Search for the cell housing the specified text and yield its [x, y] center coordinate. 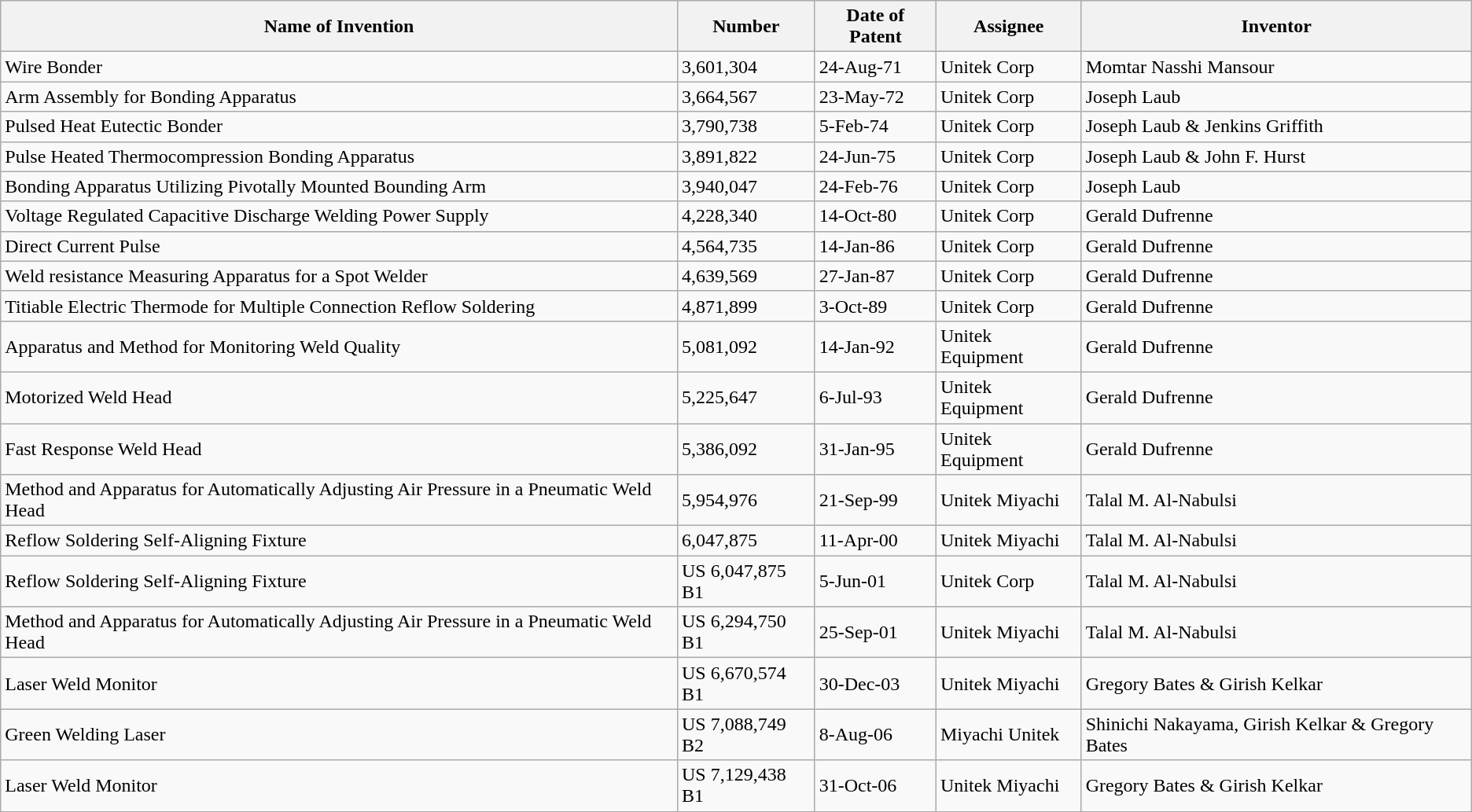
5,954,976 [745, 500]
4,639,569 [745, 276]
6,047,875 [745, 541]
4,564,735 [745, 246]
24-Feb-76 [875, 186]
Direct Current Pulse [340, 246]
3,891,822 [745, 156]
Assignee [1008, 27]
Pulsed Heat Eutectic Bonder [340, 127]
24-Aug-71 [875, 67]
4,871,899 [745, 306]
3,940,047 [745, 186]
14-Oct-80 [875, 216]
Name of Invention [340, 27]
US 6,047,875 B1 [745, 582]
US 6,294,750 B1 [745, 632]
Motorized Weld Head [340, 398]
Joseph Laub & John F. Hurst [1276, 156]
Date of Patent [875, 27]
Pulse Heated Thermocompression Bonding Apparatus [340, 156]
3,790,738 [745, 127]
5-Feb-74 [875, 127]
11-Apr-00 [875, 541]
31-Jan-95 [875, 448]
Momtar Nasshi Mansour [1276, 67]
21-Sep-99 [875, 500]
8-Aug-06 [875, 734]
14-Jan-92 [875, 346]
4,228,340 [745, 216]
Inventor [1276, 27]
Shinichi Nakayama, Girish Kelkar & Gregory Bates [1276, 734]
5,081,092 [745, 346]
3,601,304 [745, 67]
5-Jun-01 [875, 582]
US 6,670,574 B1 [745, 684]
Green Welding Laser [340, 734]
Miyachi Unitek [1008, 734]
3-Oct-89 [875, 306]
Wire Bonder [340, 67]
5,225,647 [745, 398]
Joseph Laub & Jenkins Griffith [1276, 127]
31-Oct-06 [875, 786]
3,664,567 [745, 97]
Titiable Electric Thermode for Multiple Connection Reflow Soldering [340, 306]
Weld resistance Measuring Apparatus for a Spot Welder [340, 276]
25-Sep-01 [875, 632]
24-Jun-75 [875, 156]
Arm Assembly for Bonding Apparatus [340, 97]
30-Dec-03 [875, 684]
Fast Response Weld Head [340, 448]
14-Jan-86 [875, 246]
Apparatus and Method for Monitoring Weld Quality [340, 346]
Bonding Apparatus Utilizing Pivotally Mounted Bounding Arm [340, 186]
5,386,092 [745, 448]
23-May-72 [875, 97]
27-Jan-87 [875, 276]
US 7,088,749 B2 [745, 734]
US 7,129,438 B1 [745, 786]
Number [745, 27]
Voltage Regulated Capacitive Discharge Welding Power Supply [340, 216]
6-Jul-93 [875, 398]
